Extract the (x, y) coordinate from the center of the cell holding the provided text.  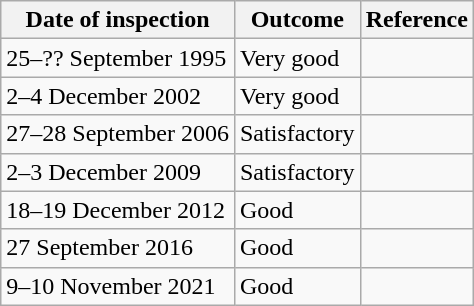
9–10 November 2021 (118, 286)
18–19 December 2012 (118, 210)
27 September 2016 (118, 248)
2–4 December 2002 (118, 96)
Date of inspection (118, 20)
25–?? September 1995 (118, 58)
2–3 December 2009 (118, 172)
Reference (416, 20)
27–28 September 2006 (118, 134)
Outcome (297, 20)
